Scan for the cell matching the given text and deliver its (X, Y) coordinate at center. 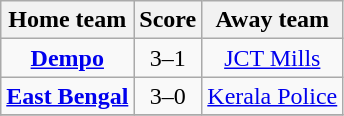
JCT Mills (272, 58)
Dempo (68, 58)
Kerala Police (272, 96)
East Bengal (68, 96)
Home team (68, 20)
3–0 (168, 96)
3–1 (168, 58)
Score (168, 20)
Away team (272, 20)
